Provide the [x, y] coordinate of the cell's center where the given text is located.  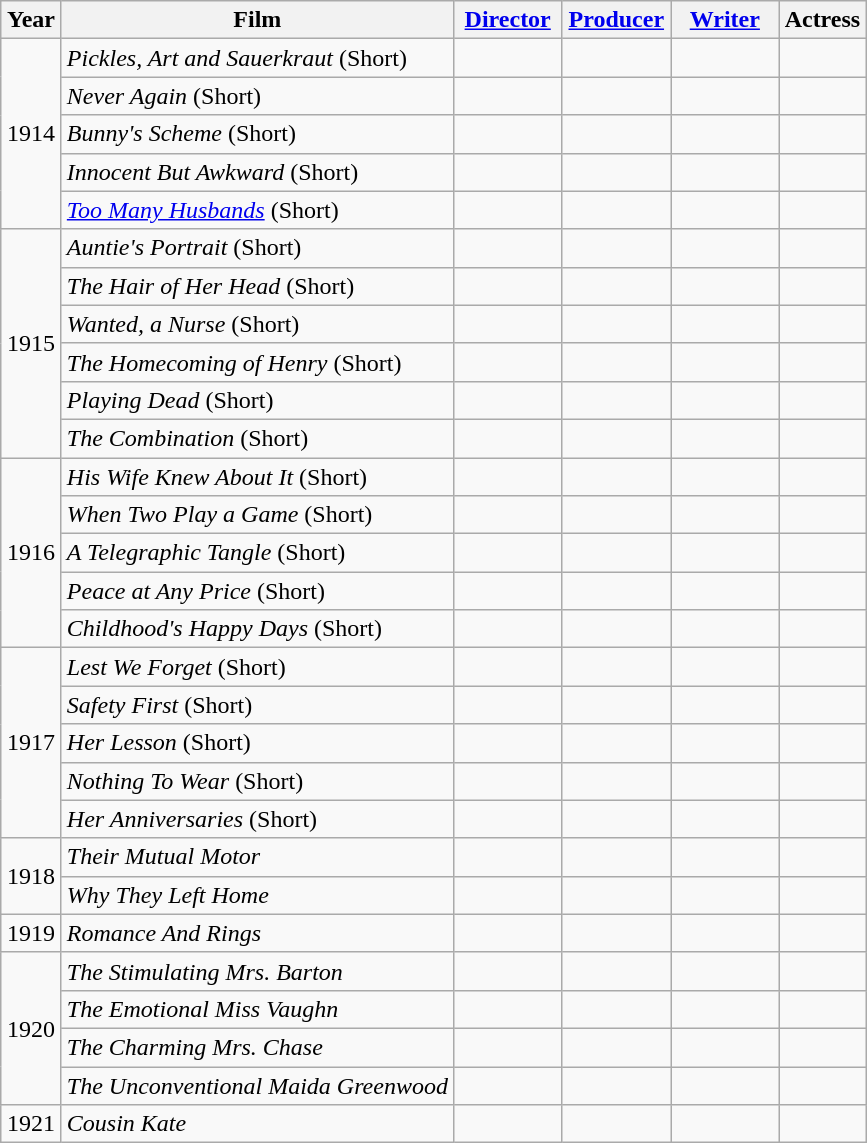
1920 [32, 1028]
Actress [822, 20]
Bunny's Scheme (Short) [257, 134]
The Hair of Her Head (Short) [257, 286]
Writer [726, 20]
Never Again (Short) [257, 96]
The Emotional Miss Vaughn [257, 1009]
1919 [32, 933]
1916 [32, 553]
Cousin Kate [257, 1124]
Wanted, a Nurse (Short) [257, 324]
Why They Left Home [257, 895]
1917 [32, 743]
The Unconventional Maida Greenwood [257, 1085]
Pickles, Art and Sauerkraut (Short) [257, 58]
1915 [32, 343]
Childhood's Happy Days (Short) [257, 629]
Her Lesson (Short) [257, 743]
Film [257, 20]
Peace at Any Price (Short) [257, 591]
1914 [32, 134]
Safety First (Short) [257, 705]
Their Mutual Motor [257, 857]
His Wife Knew About It (Short) [257, 477]
Playing Dead (Short) [257, 400]
The Stimulating Mrs. Barton [257, 971]
Director [508, 20]
The Homecoming of Henry (Short) [257, 362]
Auntie's Portrait (Short) [257, 248]
1921 [32, 1124]
Lest We Forget (Short) [257, 667]
Her Anniversaries (Short) [257, 819]
Nothing To Wear (Short) [257, 781]
Innocent But Awkward (Short) [257, 172]
A Telegraphic Tangle (Short) [257, 553]
Too Many Husbands (Short) [257, 210]
When Two Play a Game (Short) [257, 515]
The Combination (Short) [257, 438]
The Charming Mrs. Chase [257, 1047]
1918 [32, 876]
Producer [616, 20]
Year [32, 20]
Romance And Rings [257, 933]
